Scan for the cell matching the given text and deliver its (x, y) coordinate at center. 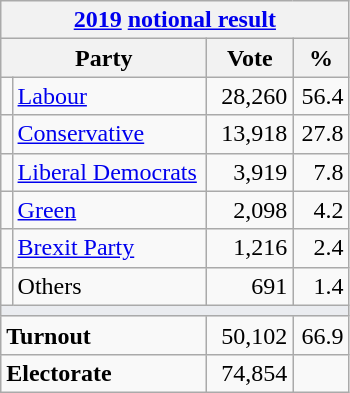
74,854 (250, 373)
Labour (110, 96)
Conservative (110, 134)
1,216 (250, 248)
50,102 (250, 335)
Liberal Democrats (110, 172)
2.4 (321, 248)
Party (104, 58)
4.2 (321, 210)
27.8 (321, 134)
2,098 (250, 210)
% (321, 58)
Others (110, 286)
28,260 (250, 96)
691 (250, 286)
1.4 (321, 286)
66.9 (321, 335)
Turnout (104, 335)
56.4 (321, 96)
Brexit Party (110, 248)
Electorate (104, 373)
2019 notional result (175, 20)
Vote (250, 58)
7.8 (321, 172)
3,919 (250, 172)
Green (110, 210)
13,918 (250, 134)
